Capture the cell that displays the provided text and extract its [x, y] central coordinate. 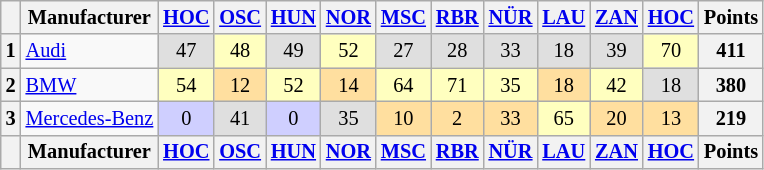
380 [731, 85]
28 [458, 51]
48 [240, 51]
Audi [90, 51]
47 [186, 51]
39 [616, 51]
41 [240, 118]
12 [240, 85]
BMW [90, 85]
71 [458, 85]
70 [671, 51]
411 [731, 51]
219 [731, 118]
3 [11, 118]
54 [186, 85]
42 [616, 85]
Mercedes-Benz [90, 118]
64 [404, 85]
14 [348, 85]
20 [616, 118]
1 [11, 51]
10 [404, 118]
65 [564, 118]
49 [294, 51]
27 [404, 51]
13 [671, 118]
